Return the (X, Y) coordinate for the center point of the cell that contains the specified text.  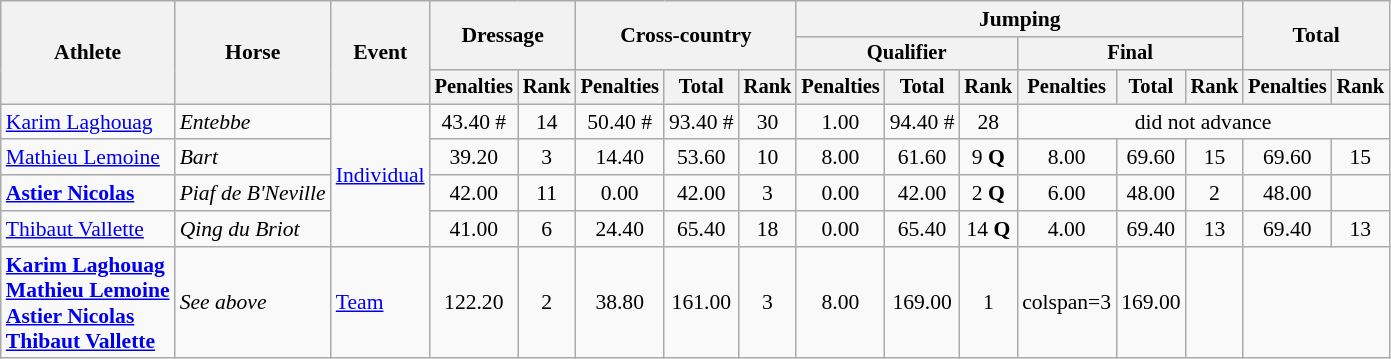
1.00 (840, 122)
Astier Nicolas (88, 193)
Bart (253, 158)
41.00 (474, 229)
38.80 (620, 303)
43.40 # (474, 122)
14.40 (620, 158)
18 (768, 229)
6.00 (1066, 193)
9 Q (989, 158)
See above (253, 303)
28 (989, 122)
11 (547, 193)
Event (380, 52)
colspan=3 (1066, 303)
1 (989, 303)
14 Q (989, 229)
14 (547, 122)
2 Q (989, 193)
Athlete (88, 52)
161.00 (702, 303)
94.40 # (922, 122)
61.60 (922, 158)
4.00 (1066, 229)
50.40 # (620, 122)
Qing du Briot (253, 229)
Jumping (1020, 19)
Final (1130, 54)
Entebbe (253, 122)
Mathieu Lemoine (88, 158)
Qualifier (906, 54)
24.40 (620, 229)
93.40 # (702, 122)
10 (768, 158)
did not advance (1203, 122)
39.20 (474, 158)
Thibaut Vallette (88, 229)
Individual (380, 175)
53.60 (702, 158)
30 (768, 122)
Team (380, 303)
Horse (253, 52)
Karim LaghouagMathieu LemoineAstier NicolasThibaut Vallette (88, 303)
122.20 (474, 303)
Dressage (503, 36)
Cross-country (686, 36)
Piaf de B'Neville (253, 193)
6 (547, 229)
Karim Laghouag (88, 122)
